Return the (X, Y) coordinate for the center point of the cell that contains the specified text.  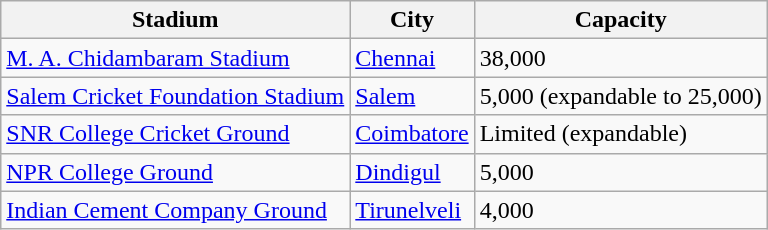
SNR College Cricket Ground (176, 134)
Dindigul (412, 172)
Tirunelveli (412, 210)
Salem Cricket Foundation Stadium (176, 96)
Stadium (176, 20)
Indian Cement Company Ground (176, 210)
5,000 (620, 172)
Salem (412, 96)
NPR College Ground (176, 172)
M. A. Chidambaram Stadium (176, 58)
38,000 (620, 58)
Limited (expandable) (620, 134)
5,000 (expandable to 25,000) (620, 96)
Capacity (620, 20)
City (412, 20)
4,000 (620, 210)
Chennai (412, 58)
Coimbatore (412, 134)
